Find where the given text appears and provide that cell's center as (x, y) coordinate. 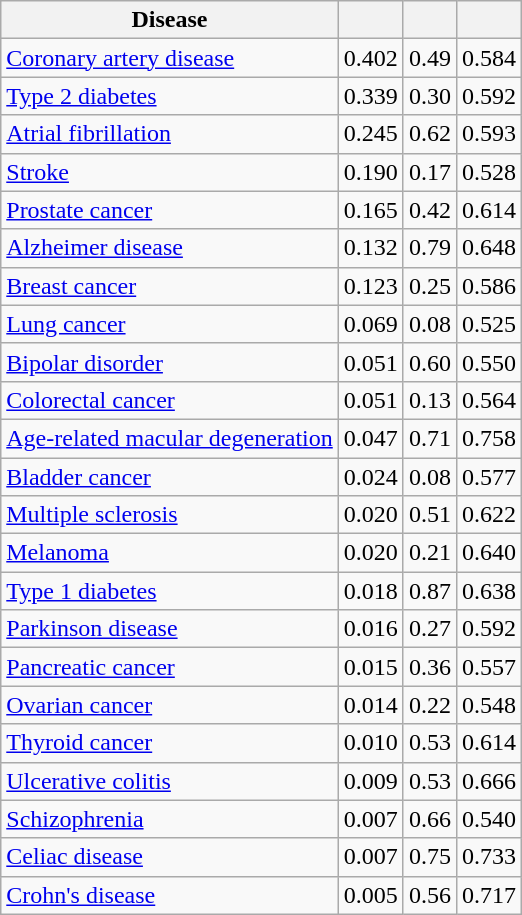
0.42 (430, 210)
0.622 (488, 515)
Lung cancer (170, 324)
Crohn's disease (170, 895)
0.016 (370, 629)
0.640 (488, 553)
0.009 (370, 781)
Type 1 diabetes (170, 591)
0.402 (370, 58)
0.30 (430, 96)
Type 2 diabetes (170, 96)
Prostate cancer (170, 210)
0.540 (488, 819)
0.36 (430, 667)
0.17 (430, 172)
0.758 (488, 438)
Colorectal cancer (170, 400)
0.069 (370, 324)
Parkinson disease (170, 629)
0.586 (488, 286)
0.51 (430, 515)
0.165 (370, 210)
0.564 (488, 400)
0.014 (370, 705)
0.132 (370, 248)
Multiple sclerosis (170, 515)
0.62 (430, 134)
0.25 (430, 286)
Bladder cancer (170, 477)
0.66 (430, 819)
0.22 (430, 705)
0.047 (370, 438)
0.27 (430, 629)
0.577 (488, 477)
Age-related macular degeneration (170, 438)
Stroke (170, 172)
0.584 (488, 58)
0.71 (430, 438)
0.010 (370, 743)
0.339 (370, 96)
0.648 (488, 248)
0.528 (488, 172)
0.015 (370, 667)
0.548 (488, 705)
Atrial fibrillation (170, 134)
Ovarian cancer (170, 705)
0.593 (488, 134)
0.75 (430, 857)
0.005 (370, 895)
Pancreatic cancer (170, 667)
Schizophrenia (170, 819)
0.79 (430, 248)
0.245 (370, 134)
Breast cancer (170, 286)
0.525 (488, 324)
0.717 (488, 895)
0.60 (430, 362)
0.13 (430, 400)
0.56 (430, 895)
Alzheimer disease (170, 248)
0.638 (488, 591)
Coronary artery disease (170, 58)
0.666 (488, 781)
0.550 (488, 362)
0.21 (430, 553)
0.123 (370, 286)
0.024 (370, 477)
Melanoma (170, 553)
0.87 (430, 591)
0.190 (370, 172)
0.018 (370, 591)
Thyroid cancer (170, 743)
Bipolar disorder (170, 362)
Disease (170, 20)
Ulcerative colitis (170, 781)
0.49 (430, 58)
0.557 (488, 667)
Celiac disease (170, 857)
0.733 (488, 857)
